Extract the [X, Y] coordinate from the center of the cell holding the provided text.  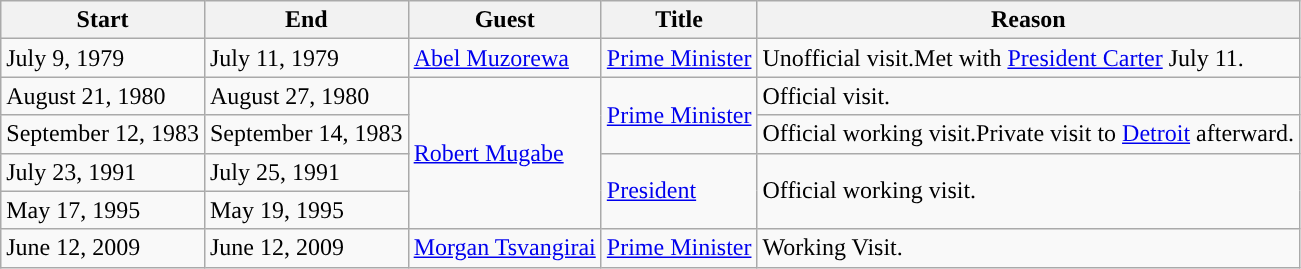
Official visit. [1028, 96]
Official working visit. [1028, 191]
September 14, 1983 [306, 134]
July 11, 1979 [306, 58]
May 19, 1995 [306, 210]
Title [679, 20]
July 23, 1991 [103, 172]
Morgan Tsvangirai [504, 248]
Start [103, 20]
Guest [504, 20]
May 17, 1995 [103, 210]
Working Visit. [1028, 248]
August 27, 1980 [306, 96]
August 21, 1980 [103, 96]
End [306, 20]
July 25, 1991 [306, 172]
September 12, 1983 [103, 134]
Robert Mugabe [504, 153]
Unofficial visit.Met with President Carter July 11. [1028, 58]
Abel Muzorewa [504, 58]
Official working visit.Private visit to Detroit afterward. [1028, 134]
July 9, 1979 [103, 58]
Reason [1028, 20]
President [679, 191]
